Capture the cell that displays the provided text and extract its (x, y) central coordinate. 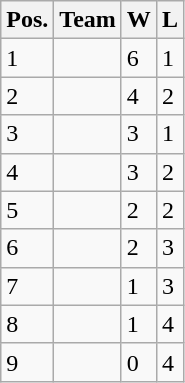
L (170, 20)
7 (28, 286)
5 (28, 210)
W (138, 20)
8 (28, 324)
Pos. (28, 20)
Team (88, 20)
9 (28, 362)
0 (138, 362)
